Detect which cell encompasses the target text, then output its (X, Y) center coordinate. 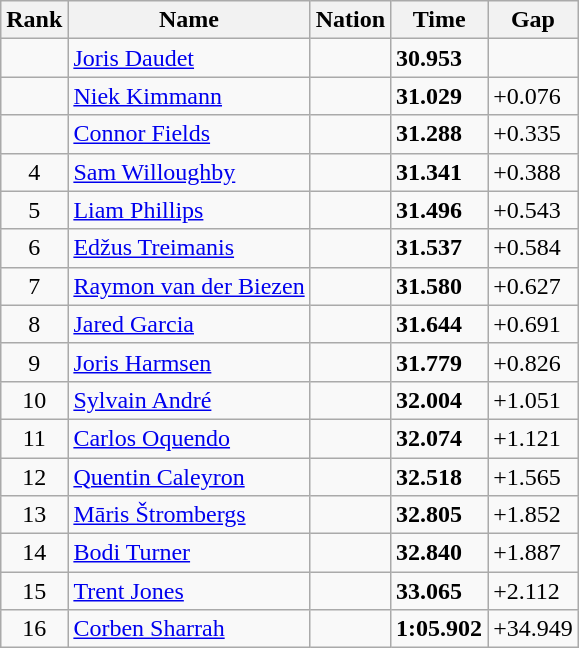
31.496 (440, 210)
+2.112 (534, 591)
5 (34, 210)
+0.826 (534, 362)
31.288 (440, 134)
31.580 (440, 286)
13 (34, 515)
Liam Phillips (189, 210)
9 (34, 362)
Time (440, 20)
15 (34, 591)
30.953 (440, 58)
+0.691 (534, 324)
1:05.902 (440, 629)
31.537 (440, 248)
Carlos Oquendo (189, 438)
+1.121 (534, 438)
+0.388 (534, 172)
11 (34, 438)
Sylvain André (189, 400)
6 (34, 248)
Corben Sharrah (189, 629)
16 (34, 629)
Rank (34, 20)
Jared Garcia (189, 324)
Nation (350, 20)
4 (34, 172)
Niek Kimmann (189, 96)
32.004 (440, 400)
32.805 (440, 515)
Raymon van der Biezen (189, 286)
Trent Jones (189, 591)
8 (34, 324)
31.029 (440, 96)
31.779 (440, 362)
Quentin Caleyron (189, 477)
+0.076 (534, 96)
+1.887 (534, 553)
+0.543 (534, 210)
Sam Willoughby (189, 172)
+1.051 (534, 400)
+0.627 (534, 286)
Joris Harmsen (189, 362)
+1.565 (534, 477)
+0.335 (534, 134)
+34.949 (534, 629)
33.065 (440, 591)
10 (34, 400)
32.074 (440, 438)
+1.852 (534, 515)
Māris Štrombergs (189, 515)
Connor Fields (189, 134)
32.840 (440, 553)
12 (34, 477)
Bodi Turner (189, 553)
+0.584 (534, 248)
14 (34, 553)
Joris Daudet (189, 58)
31.341 (440, 172)
Gap (534, 20)
Name (189, 20)
7 (34, 286)
32.518 (440, 477)
31.644 (440, 324)
Edžus Treimanis (189, 248)
